Return (x, y) of the center of cell containing provided text 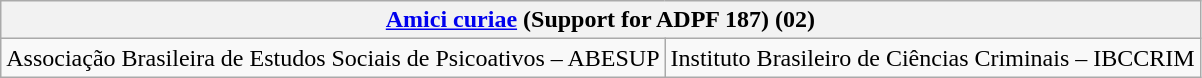
Instituto Brasileiro de Ciências Criminais – IBCCRIM (932, 58)
Associação Brasileira de Estudos Sociais de Psicoativos – ABESUP (333, 58)
Amici curiae (Support for ADPF 187) (02) (600, 20)
